Search for the cell housing the specified text and yield its [x, y] center coordinate. 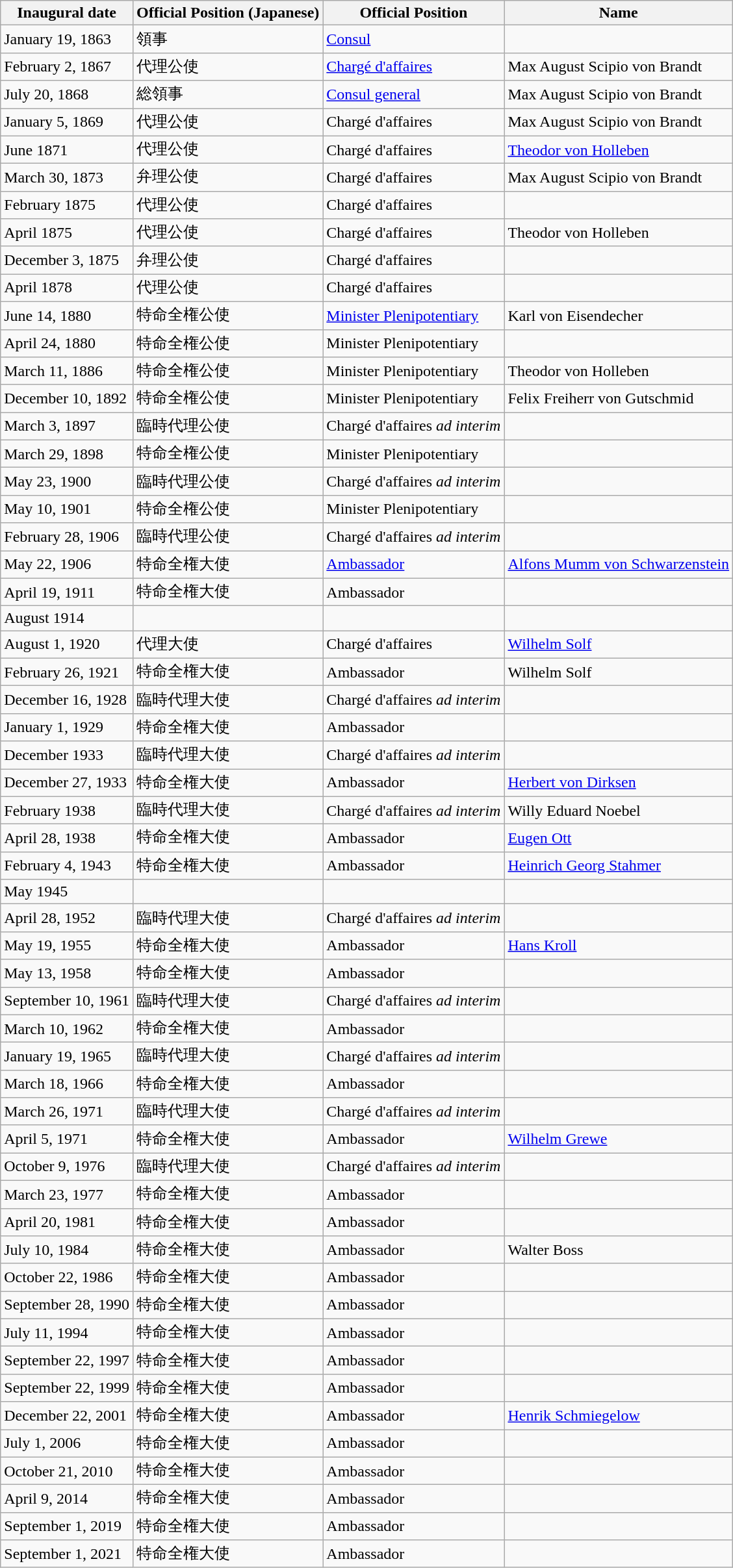
Willy Eduard Noebel [619, 811]
April 9, 2014 [67, 1499]
March 23, 1977 [67, 1194]
Wilhelm Grewe [619, 1139]
March 11, 1886 [67, 372]
January 5, 1869 [67, 122]
March 26, 1971 [67, 1112]
September 1, 2021 [67, 1554]
December 27, 1933 [67, 783]
January 19, 1965 [67, 1056]
January 19, 1863 [67, 39]
March 10, 1962 [67, 1029]
October 9, 1976 [67, 1167]
June 1871 [67, 149]
Official Position (Japanese) [227, 13]
June 14, 1880 [67, 316]
December 22, 2001 [67, 1416]
Eugen Ott [619, 838]
February 28, 1906 [67, 537]
領事 [227, 39]
September 22, 1999 [67, 1387]
Inaugural date [67, 13]
February 1938 [67, 811]
Alfons Mumm von Schwarzenstein [619, 565]
Herbert von Dirksen [619, 783]
December 1933 [67, 755]
May 23, 1900 [67, 482]
March 30, 1873 [67, 178]
Walter Boss [619, 1250]
April 20, 1981 [67, 1222]
Consul [413, 39]
February 4, 1943 [67, 865]
April 1878 [67, 288]
May 22, 1906 [67, 565]
March 18, 1966 [67, 1083]
January 1, 1929 [67, 727]
July 1, 2006 [67, 1443]
September 22, 1997 [67, 1360]
Name [619, 13]
February 26, 1921 [67, 672]
代理大使 [227, 644]
May 1945 [67, 892]
July 20, 1868 [67, 95]
December 16, 1928 [67, 700]
October 22, 1986 [67, 1277]
April 24, 1880 [67, 343]
April 28, 1952 [67, 918]
Henrik Schmiegelow [619, 1416]
August 1, 1920 [67, 644]
July 11, 1994 [67, 1333]
Official Position [413, 13]
May 10, 1901 [67, 509]
Consul general [413, 95]
総領事 [227, 95]
September 10, 1961 [67, 1002]
February 1875 [67, 205]
Felix Freiherr von Gutschmid [619, 399]
March 3, 1897 [67, 426]
May 19, 1955 [67, 946]
March 29, 1898 [67, 453]
October 21, 2010 [67, 1471]
April 19, 1911 [67, 592]
April 28, 1938 [67, 838]
September 1, 2019 [67, 1526]
July 10, 1984 [67, 1250]
August 1914 [67, 618]
May 13, 1958 [67, 973]
April 5, 1971 [67, 1139]
February 2, 1867 [67, 66]
September 28, 1990 [67, 1306]
Karl von Eisendecher [619, 316]
Hans Kroll [619, 946]
April 1875 [67, 233]
Heinrich Georg Stahmer [619, 865]
December 10, 1892 [67, 399]
December 3, 1875 [67, 260]
